Return the [x, y] coordinate for the center point of the cell that contains the specified text.  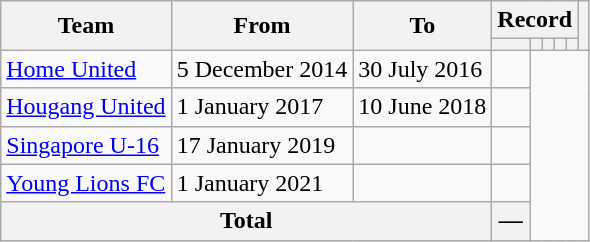
1 January 2017 [262, 107]
Team [86, 26]
— [511, 221]
5 December 2014 [262, 69]
30 July 2016 [422, 69]
1 January 2021 [262, 183]
To [422, 26]
Singapore U-16 [86, 145]
10 June 2018 [422, 107]
Total [246, 221]
Hougang United [86, 107]
Home United [86, 69]
Record [535, 20]
Young Lions FC [86, 183]
From [262, 26]
17 January 2019 [262, 145]
